Return [x, y] of the center of cell containing provided text 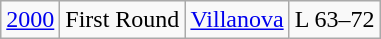
First Round [122, 20]
L 63–72 [334, 20]
Villanova [237, 20]
2000 [30, 20]
